Return (X, Y) of the center of cell containing provided text 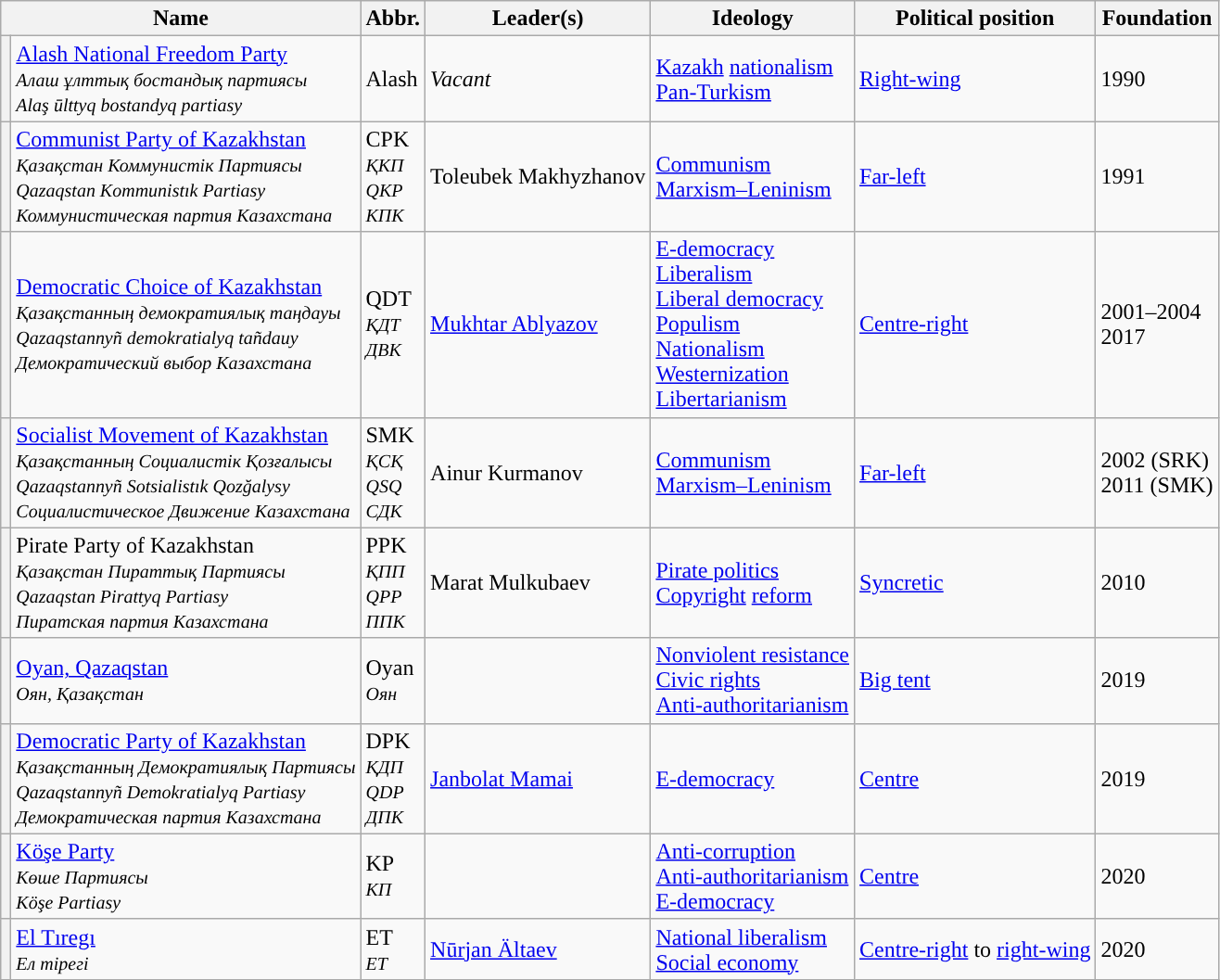
Alash (393, 79)
Political position (975, 19)
Ainur Kurmanov (538, 473)
Leader(s) (538, 19)
Ideology (753, 19)
KPКП (393, 876)
ETЕТ (393, 949)
Centre-right to right-wing (975, 949)
Nonviolent resistanceCivic rightsAnti-authoritarianism (753, 681)
Vacant (538, 79)
Big tent (975, 681)
Syncretic (975, 582)
Socialist Movement of KazakhstanҚазақстанның Социалистік ҚозғалысыQazaqstannyñ Sotsialistık QozğalysyСоциалистическое Движение Казахстана (185, 473)
National liberalismSocial economy (753, 949)
Pirate politicsCopyright reform (753, 582)
2002 (SRK)2011 (SMK) (1157, 473)
Anti-corruptionAnti-authoritarianismE-democracy (753, 876)
E-democracy (753, 779)
2001–20042017 (1157, 325)
2010 (1157, 582)
Marat Mulkubaev (538, 582)
1990 (1157, 79)
QDTҚДТДВК (393, 325)
Kazakh nationalismPan-Turkism (753, 79)
Alash National Freedom PartyАлаш ұлттық бостандық партиясыAlaş ūlttyq bostandyq partiasy (185, 79)
Oyan, QazaqstanОян, Қазақстан (185, 681)
OyanОян (393, 681)
Pirate Party of KazakhstanҚазақстан Пираттық ПартиясыQazaqstan Pirattyq PartiasyПиратская партия Казахстана (185, 582)
Foundation (1157, 19)
PPKҚППQPPППК (393, 582)
Toleubek Makhyzhanov (538, 176)
El TıregıЕл тірегі (185, 949)
Centre-right (975, 325)
Communist Party of KazakhstanҚазақстан Коммунистік ПартиясыQazaqstan Kommunistık PartiasyКоммунистическая партия Казахстана (185, 176)
SMKҚCҚQSQСДК (393, 473)
Janbolat Mamai (538, 779)
CPKҚКПQKPКПК (393, 176)
Democratic Choice of KazakhstanҚазақстанның демократиялық таңдауыQazaqstannyñ demokratialyq tañdauyДемократический выбор Казахстана (185, 325)
1991 (1157, 176)
Right-wing (975, 79)
DPKҚДПQDPДПК (393, 779)
E-democracyLiberalismLiberal democracyPopulismNationalismWesternizationLibertarianism (753, 325)
Nūrjan Ältaev (538, 949)
Mukhtar Ablyazov (538, 325)
Name (181, 19)
Abbr. (393, 19)
Democratic Party of KazakhstanҚазақстанның Демократиялық ПартиясыQazaqstannyñ Demokratialyq PartiasyДемократическая партия Казахстана (185, 779)
Köşe PartyКөше ПартиясыKöşe Partiasy (185, 876)
